Pinpoint the cell where the given text exists, returning its (X, Y) midpoint coordinate. 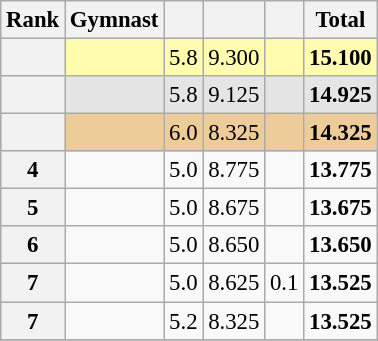
0.1 (284, 283)
6.0 (184, 133)
Total (340, 20)
9.125 (234, 95)
14.325 (340, 133)
14.925 (340, 95)
Rank (33, 20)
Gymnast (114, 20)
8.675 (234, 208)
8.650 (234, 245)
8.625 (234, 283)
5 (33, 208)
9.300 (234, 58)
13.650 (340, 245)
8.775 (234, 170)
4 (33, 170)
13.775 (340, 170)
15.100 (340, 58)
5.2 (184, 321)
6 (33, 245)
13.675 (340, 208)
